Output the [x, y] coordinate of the center of the cell containing the given text.  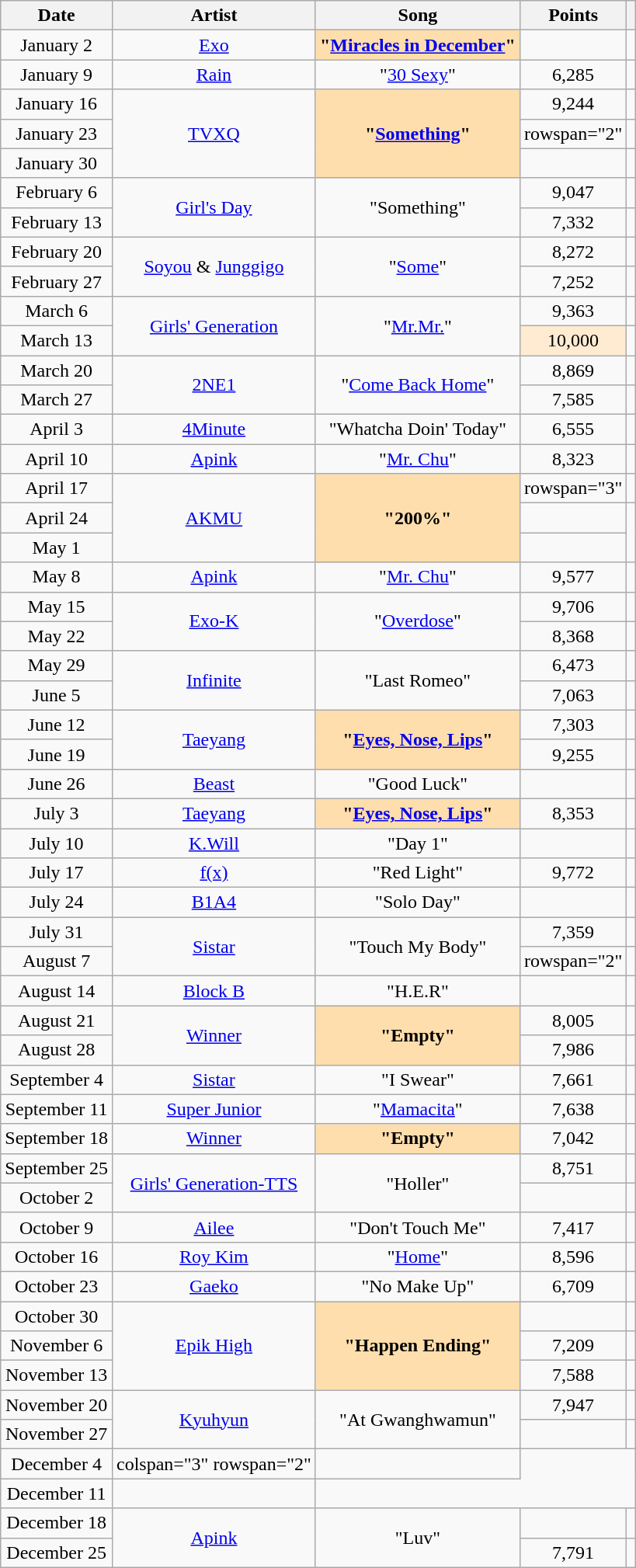
9,244 [573, 104]
February 20 [57, 252]
Roy Kim [214, 1257]
6,555 [573, 429]
7,063 [573, 695]
December 4 [57, 1464]
9,047 [573, 193]
Artist [214, 16]
8,323 [573, 459]
May 29 [57, 666]
June 19 [57, 754]
December 25 [57, 1552]
Block B [214, 991]
May 22 [57, 636]
"Last Romeo" [418, 680]
July 24 [57, 902]
August 28 [57, 1050]
10,000 [573, 340]
Infinite [214, 680]
November 6 [57, 1346]
"Happen Ending" [418, 1346]
7,986 [573, 1050]
"Whatcha Doin' Today" [418, 429]
Gaeko [214, 1286]
7,303 [573, 725]
October 9 [57, 1227]
October 2 [57, 1198]
6,709 [573, 1286]
July 10 [57, 843]
AKMU [214, 518]
Girls' Generation-TTS [214, 1183]
8,353 [573, 813]
"Red Light" [418, 873]
colspan="3" rowspan="2" [214, 1464]
April 10 [57, 459]
"Luv" [418, 1538]
January 2 [57, 45]
"Mamacita" [418, 1109]
March 6 [57, 311]
January 9 [57, 75]
8,272 [573, 252]
8,005 [573, 1020]
January 16 [57, 104]
2NE1 [214, 385]
7,947 [573, 1405]
6,473 [573, 666]
Exo-K [214, 621]
"Good Luck" [418, 784]
"Come Back Home" [418, 385]
"30 Sexy" [418, 75]
May 15 [57, 607]
February 13 [57, 222]
"H.E.R" [418, 991]
January 23 [57, 134]
"I Swear" [418, 1080]
January 30 [57, 163]
Girls' Generation [214, 325]
Kyuhyun [214, 1420]
Rain [214, 75]
June 5 [57, 695]
K.Will [214, 843]
May 1 [57, 548]
"Touch My Body" [418, 947]
"Don't Touch Me" [418, 1227]
8,869 [573, 370]
TVXQ [214, 134]
4Minute [214, 429]
September 11 [57, 1109]
9,772 [573, 873]
9,577 [573, 577]
October 16 [57, 1257]
"Day 1" [418, 843]
September 4 [57, 1080]
November 27 [57, 1434]
Ailee [214, 1227]
September 18 [57, 1139]
8,596 [573, 1257]
July 17 [57, 873]
December 11 [57, 1493]
June 26 [57, 784]
7,585 [573, 400]
f(x) [214, 873]
"Some" [418, 266]
November 20 [57, 1405]
8,368 [573, 636]
7,359 [573, 932]
Super Junior [214, 1109]
B1A4 [214, 902]
9,255 [573, 754]
Girl's Day [214, 207]
Soyou & Junggigo [214, 266]
7,661 [573, 1080]
"Miracles in December" [418, 45]
July 3 [57, 813]
Epik High [214, 1346]
May 8 [57, 577]
March 13 [57, 340]
June 12 [57, 725]
July 31 [57, 932]
7,417 [573, 1227]
April 17 [57, 488]
September 25 [57, 1168]
7,791 [573, 1552]
Beast [214, 784]
March 27 [57, 400]
"Mr.Mr." [418, 325]
7,042 [573, 1139]
"Solo Day" [418, 902]
"Overdose" [418, 621]
7,332 [573, 222]
9,706 [573, 607]
March 20 [57, 370]
August 21 [57, 1020]
Exo [214, 45]
October 23 [57, 1286]
7,588 [573, 1375]
"At Gwanghwamun" [418, 1420]
"No Make Up" [418, 1286]
rowspan="3" [573, 488]
6,285 [573, 75]
7,638 [573, 1109]
April 3 [57, 429]
7,209 [573, 1346]
Song [418, 16]
December 18 [57, 1523]
October 30 [57, 1316]
February 6 [57, 193]
August 14 [57, 991]
Points [573, 16]
August 7 [57, 961]
Date [57, 16]
"Holler" [418, 1183]
9,363 [573, 311]
February 27 [57, 281]
November 13 [57, 1375]
8,751 [573, 1168]
"Home" [418, 1257]
"200%" [418, 518]
7,252 [573, 281]
April 24 [57, 518]
